Locate the cell with the specified text and output its [x, y] center coordinate. 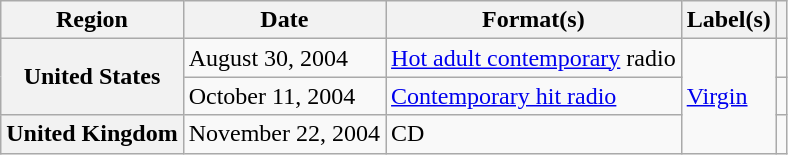
Region [92, 20]
October 11, 2004 [284, 96]
Date [284, 20]
Label(s) [728, 20]
Virgin [728, 96]
August 30, 2004 [284, 58]
CD [534, 134]
United States [92, 77]
Format(s) [534, 20]
Hot adult contemporary radio [534, 58]
United Kingdom [92, 134]
November 22, 2004 [284, 134]
Contemporary hit radio [534, 96]
